Search for the cell housing the specified text and yield its [x, y] center coordinate. 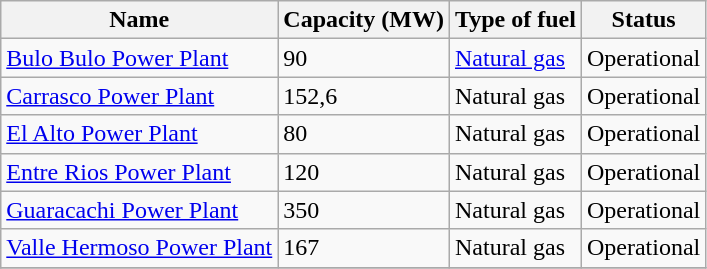
Status [643, 20]
Name [140, 20]
Guaracachi Power Plant [140, 210]
80 [364, 134]
Valle Hermoso Power Plant [140, 248]
120 [364, 172]
Bulo Bulo Power Plant [140, 58]
Carrasco Power Plant [140, 96]
350 [364, 210]
90 [364, 58]
El Alto Power Plant [140, 134]
Type of fuel [515, 20]
167 [364, 248]
152,6 [364, 96]
Entre Rios Power Plant [140, 172]
Capacity (MW) [364, 20]
